Find where the given text appears and provide that cell's center as [X, Y] coordinate. 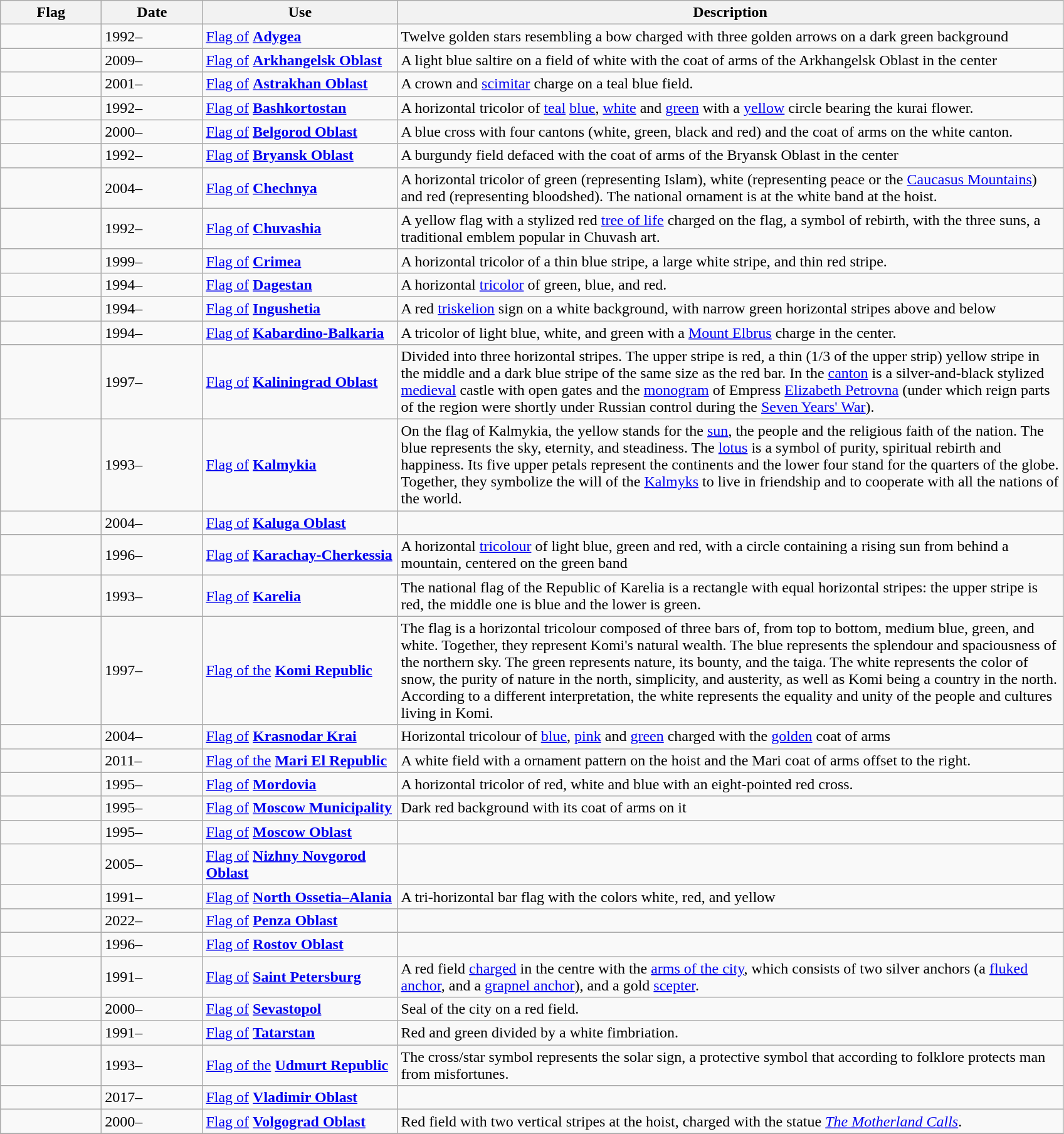
Horizontal tricolour of blue, pink and green charged with the golden coat of arms [730, 737]
Flag of Karelia [300, 596]
A horizontal tricolor of teal blue, white and green with a yellow circle bearing the kurai flower. [730, 108]
Flag of Mordovia [300, 784]
A burgundy field defaced with the coat of arms of the Bryansk Oblast in the center [730, 155]
Flag of Moscow Municipality [300, 808]
Flag of Tatarstan [300, 1033]
The cross/star symbol represents the solar sign, a protective symbol that according to folklore protects man from misfortunes. [730, 1066]
Flag [51, 13]
Flag of Volgograd Oblast [300, 1121]
Flag of Chuvashia [300, 228]
Flag of Dagestan [300, 285]
Flag of Kaluga Oblast [300, 523]
A horizontal tricolour of light blue, green and red, with a circle containing a rising sun from behind a mountain, centered on the green band [730, 555]
A crown and scimitar charge on a teal blue field. [730, 84]
Flag of Adygea [300, 36]
A light blue saltire on a field of white with the coat of arms of the Arkhangelsk Oblast in the center [730, 60]
Flag of Bashkortostan [300, 108]
Flag of Kaliningrad Oblast [300, 382]
Flag of Chechnya [300, 188]
2001– [152, 84]
A white field with a ornament pattern on the hoist and the Mari coat of arms offset to the right. [730, 760]
Flag of Kabardino-Balkaria [300, 333]
Dark red background with its coat of arms on it [730, 808]
Twelve golden stars resembling a bow charged with three golden arrows on a dark green background [730, 36]
A red triskelion sign on a white background, with narrow green horizontal stripes above and below [730, 308]
Flag of the Mari El Republic [300, 760]
Flag of Belgorod Oblast [300, 132]
Red field with two vertical stripes at the hoist, charged with the statue The Motherland Calls. [730, 1121]
Flag of Penza Oblast [300, 920]
Flag of Kalmykia [300, 465]
A tri-horizontal bar flag with the colors white, red, and yellow [730, 896]
Flag of Sevastopol [300, 1009]
Flag of Karachay-Cherkessia [300, 555]
Seal of the city on a red field. [730, 1009]
1999– [152, 261]
Flag of Vladimir Oblast [300, 1098]
Flag of the Udmurt Republic [300, 1066]
A tricolor of light blue, white, and green with a Mount Elbrus charge in the center. [730, 333]
2022– [152, 920]
Flag of Moscow Oblast [300, 832]
Flag of Bryansk Oblast [300, 155]
Date [152, 13]
A horizontal tricolor of red, white and blue with an eight-pointed red cross. [730, 784]
A horizontal tricolor of a thin blue stripe, a large white stripe, and thin red stripe. [730, 261]
Flag of Rostov Oblast [300, 944]
Flag of Ingushetia [300, 308]
Flag of Saint Petersburg [300, 977]
Flag of Arkhangelsk Oblast [300, 60]
Flag of Nizhny Novgorod Oblast [300, 864]
Flag of Astrakhan Oblast [300, 84]
Description [730, 13]
Flag of Crimea [300, 261]
2009– [152, 60]
Use [300, 13]
A horizontal tricolor of green, blue, and red. [730, 285]
2017– [152, 1098]
Red and green divided by a white fimbriation. [730, 1033]
Flag of North Ossetia–Alania [300, 896]
Flag of the Komi Republic [300, 671]
2005– [152, 864]
2011– [152, 760]
A blue cross with four cantons (white, green, black and red) and the coat of arms on the white canton. [730, 132]
Flag of Krasnodar Krai [300, 737]
